Determine the (X, Y) coordinate at the center of the cell enclosing the given text.  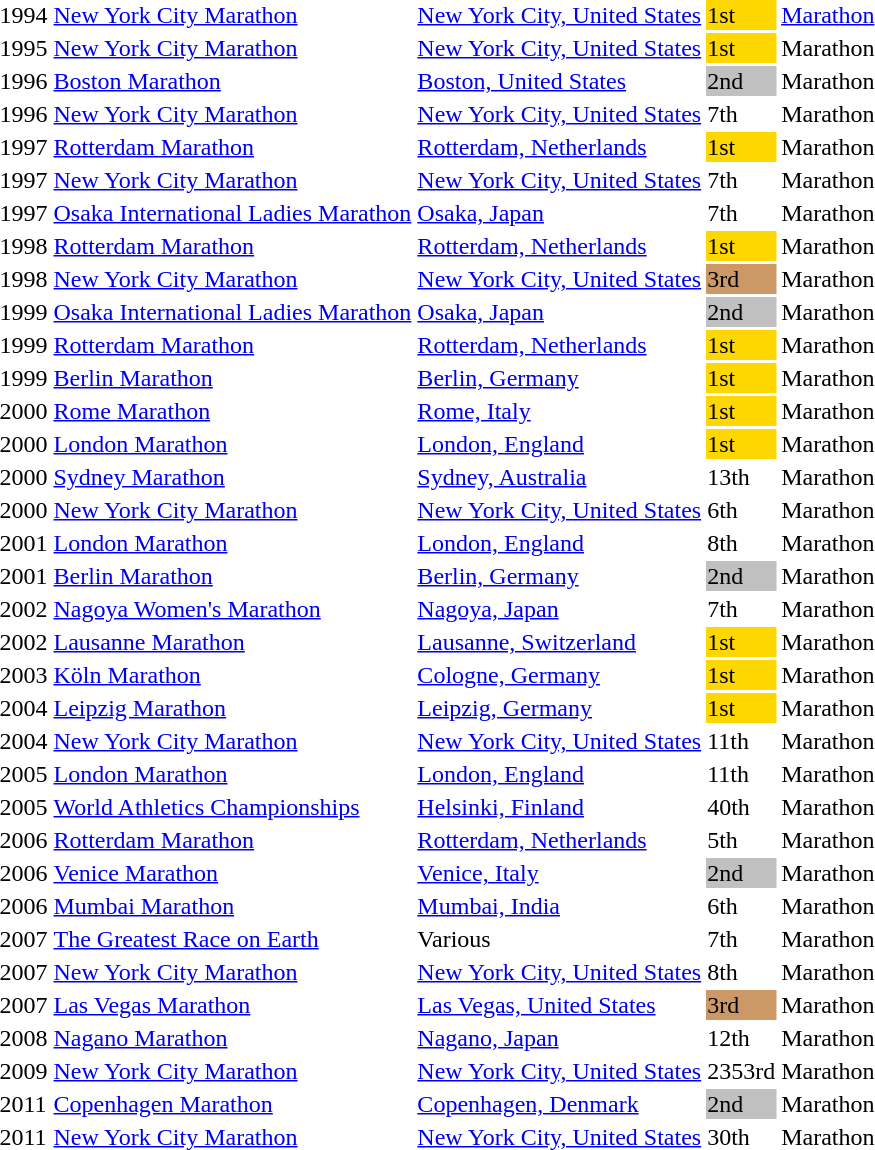
Leipzig Marathon (232, 708)
Leipzig, Germany (560, 708)
Mumbai Marathon (232, 906)
Rome Marathon (232, 411)
Nagoya Women's Marathon (232, 609)
2353rd (742, 1071)
5th (742, 840)
Venice, Italy (560, 873)
World Athletics Championships (232, 807)
Venice Marathon (232, 873)
Las Vegas Marathon (232, 1005)
Köln Marathon (232, 675)
Various (560, 939)
Boston, United States (560, 81)
Helsinki, Finland (560, 807)
Sydney, Australia (560, 477)
Copenhagen, Denmark (560, 1104)
40th (742, 807)
Copenhagen Marathon (232, 1104)
13th (742, 477)
Sydney Marathon (232, 477)
The Greatest Race on Earth (232, 939)
Nagano, Japan (560, 1038)
Mumbai, India (560, 906)
Boston Marathon (232, 81)
Cologne, Germany (560, 675)
Nagano Marathon (232, 1038)
12th (742, 1038)
Lausanne Marathon (232, 642)
Nagoya, Japan (560, 609)
Rome, Italy (560, 411)
Lausanne, Switzerland (560, 642)
Las Vegas, United States (560, 1005)
